Locate the cell with the specified text and output its [x, y] center coordinate. 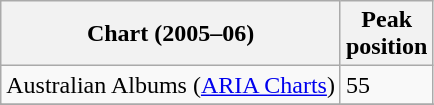
Australian Albums (ARIA Charts) [171, 85]
Chart (2005–06) [171, 34]
Peakposition [386, 34]
55 [386, 85]
